Locate the cell with the specified text and output its [x, y] center coordinate. 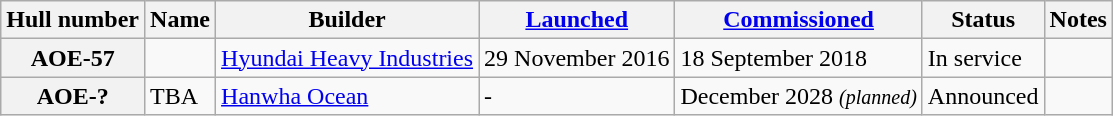
December 2028 (planned) [798, 96]
TBA [180, 96]
Hull number [73, 20]
18 September 2018 [798, 58]
Hanwha Ocean [348, 96]
Name [180, 20]
Commissioned [798, 20]
AOE-57 [73, 58]
AOE-? [73, 96]
Status [983, 20]
- [577, 96]
In service [983, 58]
Launched [577, 20]
29 November 2016 [577, 58]
Announced [983, 96]
Hyundai Heavy Industries [348, 58]
Builder [348, 20]
Notes [1078, 20]
